Pinpoint the cell where the given text exists, returning its [x, y] midpoint coordinate. 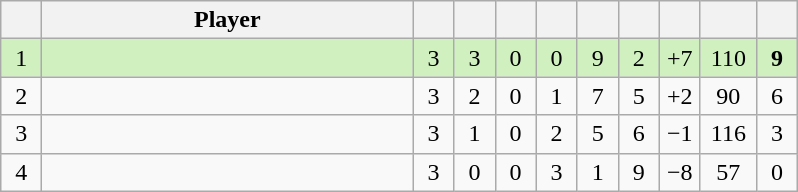
+7 [680, 58]
57 [728, 172]
116 [728, 134]
−8 [680, 172]
Player [228, 20]
+2 [680, 96]
110 [728, 58]
4 [22, 172]
90 [728, 96]
7 [598, 96]
−1 [680, 134]
